Extract the (X, Y) coordinate from the center of the cell holding the provided text.  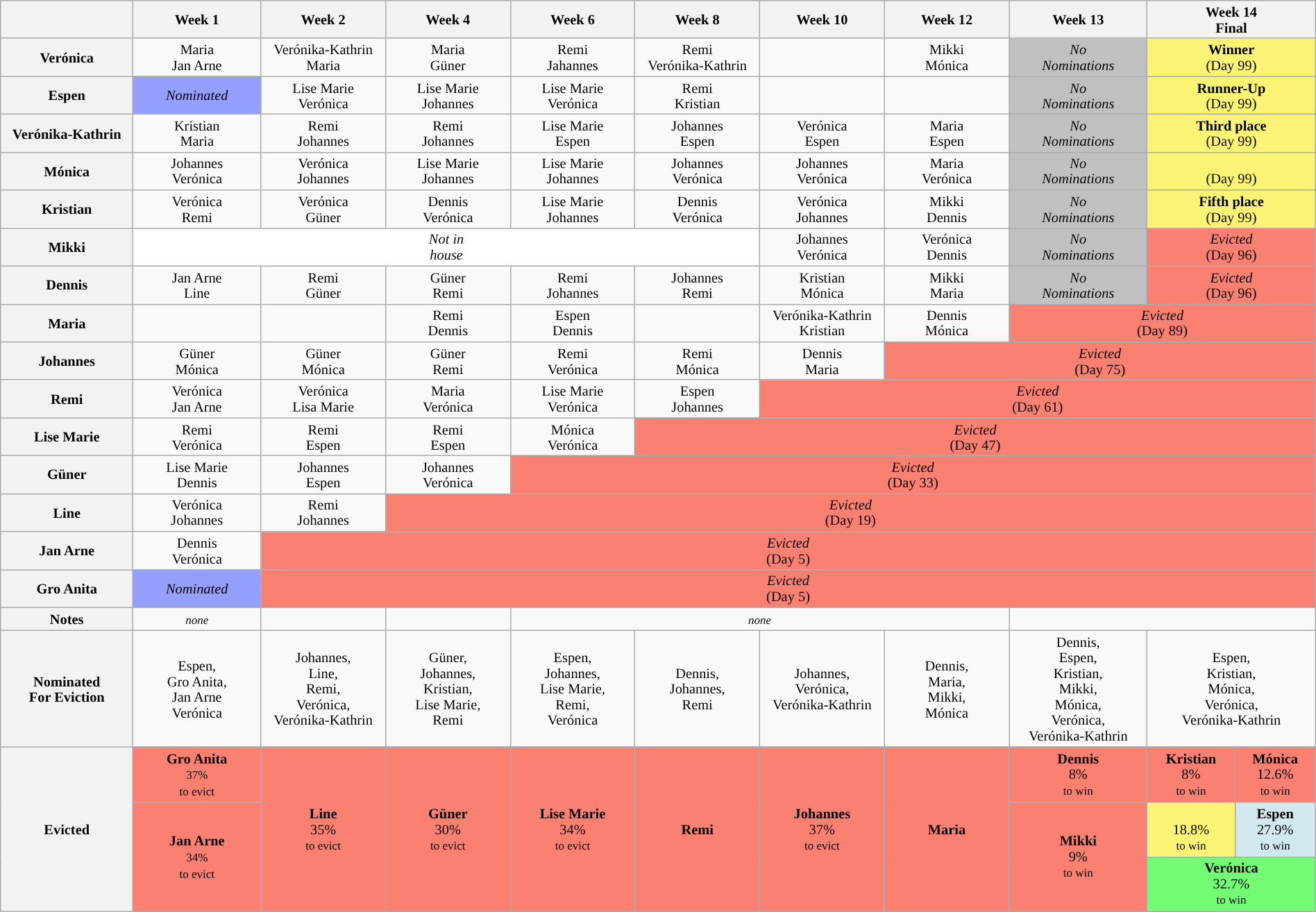
Espen27.9%to win (1275, 830)
Gro Anita (67, 589)
Espen (67, 96)
Not inhouse (447, 247)
DennisMónica (947, 323)
MónicaVerónica (573, 437)
Third place(Day 99) (1231, 133)
18.8%to win (1191, 830)
Verónica (67, 57)
Week 4 (448, 19)
Dennis,Maria,Mikki,Mónica (947, 689)
Gro Anita37%to evict (197, 775)
Johannes,Verónica,Verónika-Kathrin (822, 689)
Mikki (67, 247)
VerónicaRemi (197, 210)
KristianMaria (197, 133)
RemiVerónika-Kathrin (698, 57)
Dennis (67, 285)
MikkiMaria (947, 285)
Winner(Day 99) (1231, 57)
Jan ArneLine (197, 285)
Johannes,Line,Remi,Verónica,Verónika-Kathrin (323, 689)
Week 1 (197, 19)
Kristian8%to win (1191, 775)
EspenDennis (573, 323)
RemiMónica (698, 361)
VerónicaDennis (947, 247)
Week 13 (1079, 19)
Week 10 (822, 19)
Verónica32.7%to win (1231, 884)
MikkiDennis (947, 210)
VerónicaJan Arne (197, 398)
Lise Marie34%to evict (573, 829)
Güner30%to evict (448, 829)
Mikki9%to win (1079, 856)
Evicted(Day 89) (1162, 323)
NominatedFor Eviction (67, 689)
Espen,Gro Anita,Jan ArneVerónica (197, 689)
DennisMaria (822, 361)
KristianMónica (822, 285)
VerónicaLisa Marie (323, 398)
Dennis8%to win (1079, 775)
Mónica (67, 171)
Espen,Kristian,Mónica,Verónica,Verónika-Kathrin (1231, 689)
Jan Arne (67, 551)
Line (67, 512)
MariaGüner (448, 57)
Evicted (67, 829)
Dennis,Johannes,Remi (698, 689)
MikkiMónica (947, 57)
Evicted(Day 19) (850, 512)
Verónika-KathrinKristian (822, 323)
Dennis,Espen,Kristian,Mikki,Mónica,Verónica,Verónika-Kathrin (1079, 689)
Line35%to evict (323, 829)
Week 14Final (1231, 19)
(Day 99) (1231, 171)
EspenJohannes (698, 398)
Lise MarieDennis (197, 475)
Week 6 (573, 19)
Week 12 (947, 19)
Verónika-Kathrin (67, 133)
Johannes37%to evict (822, 829)
Espen,Johannes,Lise Marie,Remi,Verónica (573, 689)
RemiDennis (448, 323)
VerónicaGüner (323, 210)
MariaEspen (947, 133)
Mónica12.6%to win (1275, 775)
Week 2 (323, 19)
Lise Marie (67, 437)
Notes (67, 619)
Kristian (67, 210)
RemiKristian (698, 96)
Verónika-KathrinMaria (323, 57)
Jan Arne34%to evict (197, 856)
JohannesRemi (698, 285)
Güner,Johannes,Kristian,Lise Marie,Remi (448, 689)
VerónicaEspen (822, 133)
Lise MarieEspen (573, 133)
RemiGüner (323, 285)
MariaJan Arne (197, 57)
Evicted(Day 33) (913, 475)
Runner-Up(Day 99) (1231, 96)
Fifth place(Day 99) (1231, 210)
Evicted(Day 75) (1099, 361)
Evicted(Day 47) (975, 437)
RemiJahannes (573, 57)
Evicted(Day 61) (1037, 398)
Johannes (67, 361)
Week 8 (698, 19)
Güner (67, 475)
